Return (X, Y) of the center of cell containing provided text 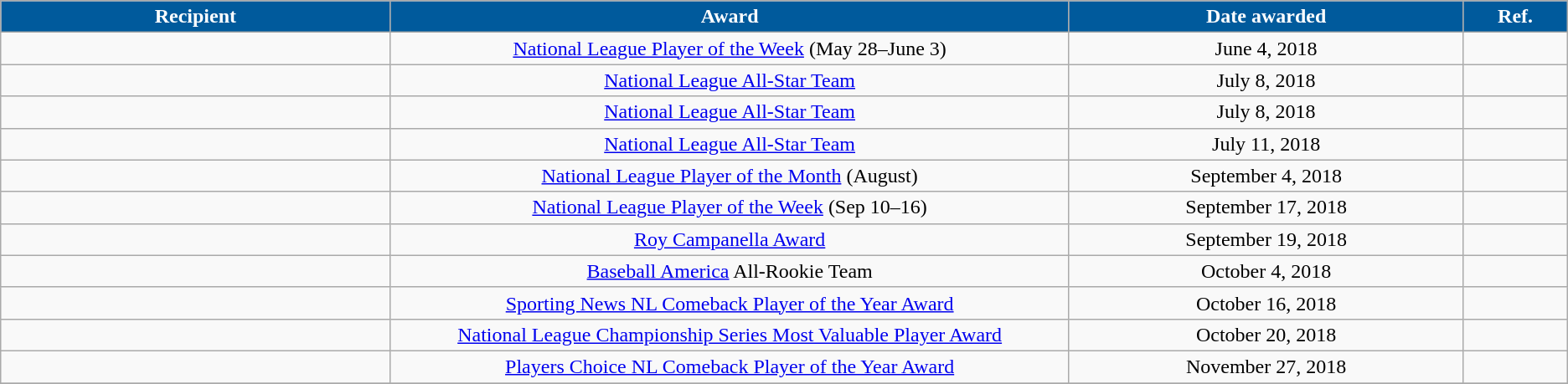
Roy Campanella Award (730, 239)
Date awarded (1266, 17)
June 4, 2018 (1266, 49)
July 11, 2018 (1266, 144)
Players Choice NL Comeback Player of the Year Award (730, 366)
Sporting News NL Comeback Player of the Year Award (730, 303)
National League Player of the Week (Sep 10–16) (730, 207)
National League Player of the Month (August) (730, 176)
September 17, 2018 (1266, 207)
November 27, 2018 (1266, 366)
National League Championship Series Most Valuable Player Award (730, 335)
Recipient (196, 17)
September 4, 2018 (1266, 176)
Baseball America All-Rookie Team (730, 271)
Award (730, 17)
Ref. (1515, 17)
October 16, 2018 (1266, 303)
October 20, 2018 (1266, 335)
National League Player of the Week (May 28–June 3) (730, 49)
October 4, 2018 (1266, 271)
September 19, 2018 (1266, 239)
